For the text-containing cell, return its midpoint in [x, y] coordinate format. 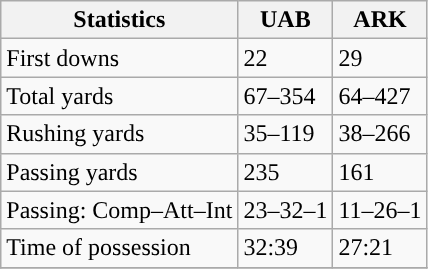
38–266 [380, 134]
Rushing yards [120, 134]
11–26–1 [380, 210]
Passing: Comp–Att–Int [120, 210]
23–32–1 [286, 210]
Time of possession [120, 248]
UAB [286, 20]
29 [380, 58]
35–119 [286, 134]
235 [286, 172]
22 [286, 58]
27:21 [380, 248]
161 [380, 172]
Passing yards [120, 172]
Total yards [120, 96]
67–354 [286, 96]
32:39 [286, 248]
First downs [120, 58]
ARK [380, 20]
Statistics [120, 20]
64–427 [380, 96]
